Return (X, Y) of the center of cell containing provided text 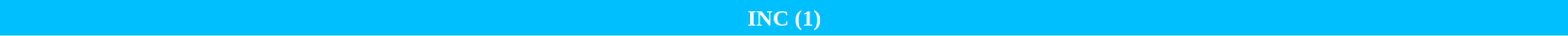
INC (1) (784, 18)
